Pinpoint the cell where the given text exists, returning its (x, y) midpoint coordinate. 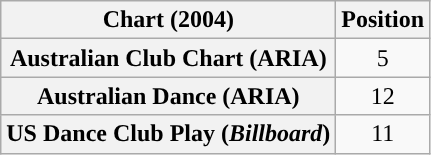
Australian Dance (ARIA) (168, 96)
US Dance Club Play (Billboard) (168, 134)
Australian Club Chart (ARIA) (168, 58)
Chart (2004) (168, 20)
11 (383, 134)
5 (383, 58)
Position (383, 20)
12 (383, 96)
